Find where the given text appears and provide that cell's center as (x, y) coordinate. 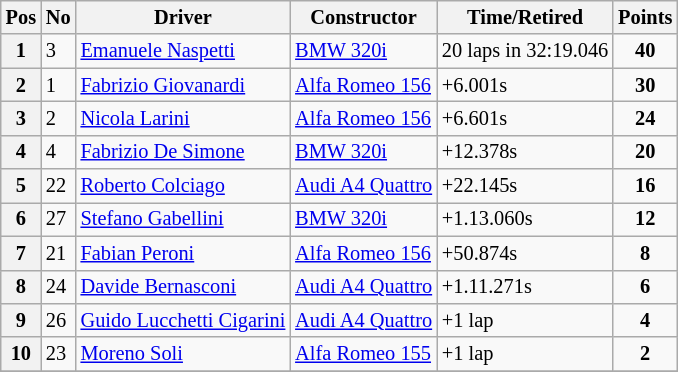
+50.874s (525, 253)
+12.378s (525, 152)
27 (58, 219)
10 (21, 354)
+6.001s (525, 85)
23 (58, 354)
No (58, 17)
12 (645, 219)
Stefano Gabellini (184, 219)
40 (645, 51)
Roberto Colciago (184, 186)
Fabrizio De Simone (184, 152)
+22.145s (525, 186)
Time/Retired (525, 17)
Constructor (364, 17)
Nicola Larini (184, 118)
5 (21, 186)
Davide Bernasconi (184, 287)
16 (645, 186)
Driver (184, 17)
Guido Lucchetti Cigarini (184, 320)
+6.601s (525, 118)
21 (58, 253)
+1.13.060s (525, 219)
+1.11.271s (525, 287)
7 (21, 253)
Moreno Soli (184, 354)
20 (645, 152)
Fabrizio Giovanardi (184, 85)
26 (58, 320)
Pos (21, 17)
9 (21, 320)
22 (58, 186)
20 laps in 32:19.046 (525, 51)
Alfa Romeo 155 (364, 354)
Emanuele Naspetti (184, 51)
30 (645, 85)
Fabian Peroni (184, 253)
Points (645, 17)
